Return (x, y) of the center of cell containing provided text 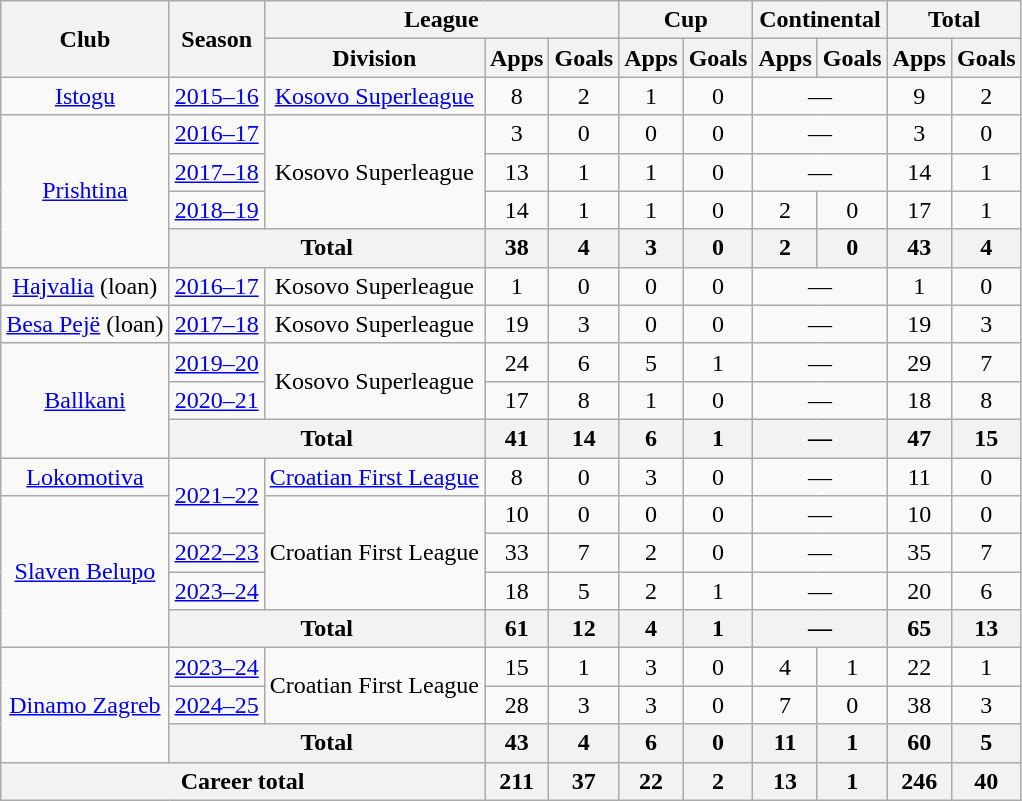
Slaven Belupo (85, 572)
Continental (820, 20)
29 (919, 362)
2015–16 (216, 96)
Cup (686, 20)
Career total (243, 781)
Ballkani (85, 400)
33 (516, 553)
65 (919, 629)
Prishtina (85, 191)
61 (516, 629)
Istogu (85, 96)
Division (374, 58)
211 (516, 781)
Besa Pejë (loan) (85, 324)
246 (919, 781)
Dinamo Zagreb (85, 705)
2019–20 (216, 362)
20 (919, 591)
League (442, 20)
12 (584, 629)
Season (216, 39)
28 (516, 705)
47 (919, 438)
41 (516, 438)
40 (986, 781)
Hajvalia (loan) (85, 286)
24 (516, 362)
2018–19 (216, 210)
Club (85, 39)
2021–22 (216, 496)
Lokomotiva (85, 477)
2022–23 (216, 553)
9 (919, 96)
35 (919, 553)
2024–25 (216, 705)
2020–21 (216, 400)
60 (919, 743)
37 (584, 781)
